Output the (X, Y) coordinate of the center of the cell containing the given text.  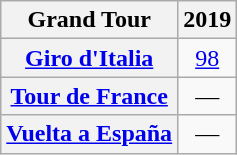
2019 (208, 20)
Grand Tour (90, 20)
Giro d'Italia (90, 58)
Tour de France (90, 96)
98 (208, 58)
Vuelta a España (90, 134)
